Return [X, Y] of the center of cell containing provided text 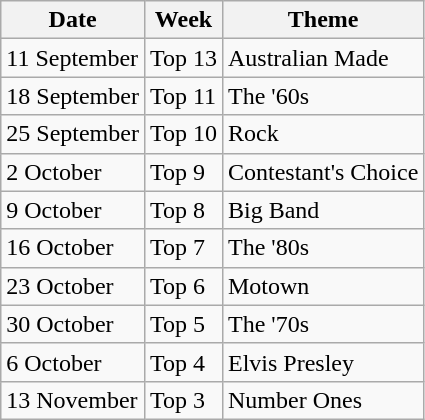
16 October [73, 248]
The '70s [322, 324]
Top 3 [183, 400]
30 October [73, 324]
The '80s [322, 248]
2 October [73, 172]
Top 9 [183, 172]
6 October [73, 362]
Top 11 [183, 96]
25 September [73, 134]
Elvis Presley [322, 362]
Top 8 [183, 210]
Rock [322, 134]
Week [183, 20]
Number Ones [322, 400]
Big Band [322, 210]
Motown [322, 286]
13 November [73, 400]
Top 6 [183, 286]
11 September [73, 58]
23 October [73, 286]
Top 7 [183, 248]
Top 5 [183, 324]
Australian Made [322, 58]
18 September [73, 96]
9 October [73, 210]
Date [73, 20]
Theme [322, 20]
Top 10 [183, 134]
Contestant's Choice [322, 172]
The '60s [322, 96]
Top 4 [183, 362]
Top 13 [183, 58]
